Scan for the cell matching the given text and deliver its [X, Y] coordinate at center. 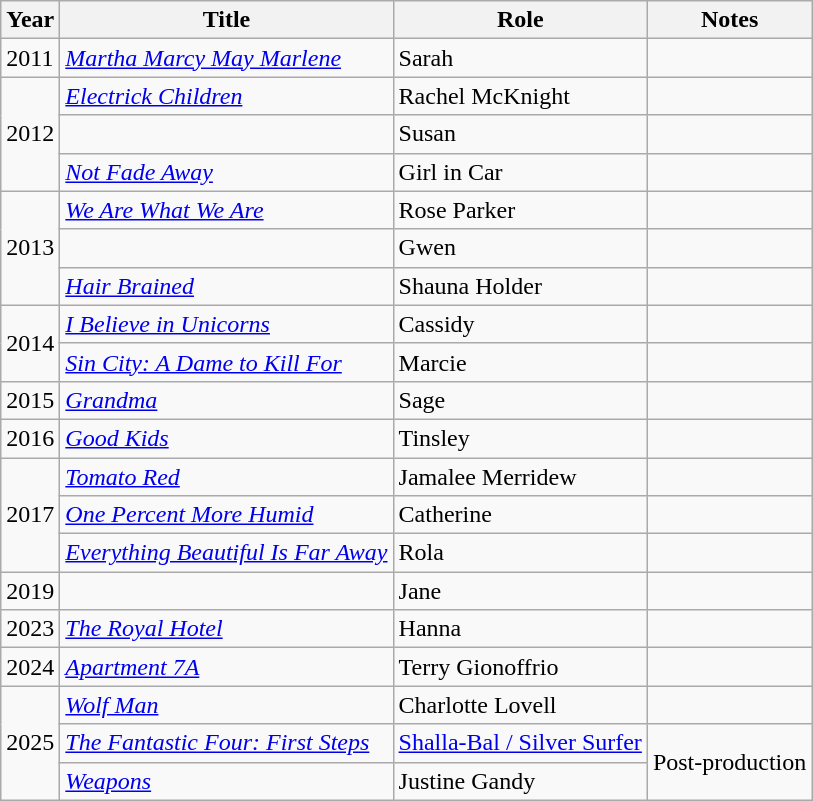
Sin City: A Dame to Kill For [226, 362]
2025 [30, 743]
Shalla-Bal / Silver Surfer [520, 743]
2014 [30, 343]
Susan [520, 134]
Hair Brained [226, 286]
Rola [520, 553]
One Percent More Humid [226, 515]
Terry Gionoffrio [520, 667]
Martha Marcy May Marlene [226, 58]
Not Fade Away [226, 172]
Good Kids [226, 438]
Title [226, 20]
Tomato Red [226, 477]
Gwen [520, 248]
Sarah [520, 58]
Jane [520, 591]
Year [30, 20]
2015 [30, 400]
Grandma [226, 400]
Girl in Car [520, 172]
Electrick Children [226, 96]
Role [520, 20]
Wolf Man [226, 705]
2016 [30, 438]
We Are What We Are [226, 210]
2023 [30, 629]
2013 [30, 248]
Charlotte Lovell [520, 705]
Notes [729, 20]
Weapons [226, 781]
2012 [30, 134]
The Fantastic Four: First Steps [226, 743]
The Royal Hotel [226, 629]
Rose Parker [520, 210]
2024 [30, 667]
Everything Beautiful Is Far Away [226, 553]
Post-production [729, 762]
Jamalee Merridew [520, 477]
Hanna [520, 629]
Tinsley [520, 438]
I Believe in Unicorns [226, 324]
Marcie [520, 362]
Rachel McKnight [520, 96]
Sage [520, 400]
2017 [30, 515]
2011 [30, 58]
Justine Gandy [520, 781]
Shauna Holder [520, 286]
Apartment 7A [226, 667]
2019 [30, 591]
Cassidy [520, 324]
Catherine [520, 515]
